Return the (x, y) coordinate for the center point of the cell that contains the specified text.  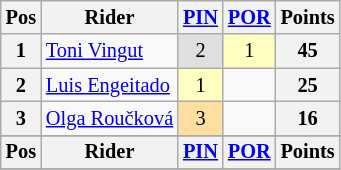
Olga Roučková (110, 118)
45 (308, 51)
Luis Engeitado (110, 85)
16 (308, 118)
25 (308, 85)
Toni Vingut (110, 51)
